Scan for the cell matching the given text and deliver its (X, Y) coordinate at center. 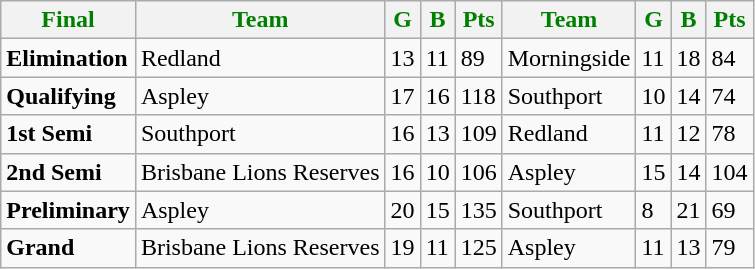
79 (730, 248)
Final (68, 20)
Qualifying (68, 96)
8 (654, 210)
12 (688, 134)
104 (730, 172)
74 (730, 96)
135 (478, 210)
78 (730, 134)
Elimination (68, 58)
1st Semi (68, 134)
19 (402, 248)
Grand (68, 248)
109 (478, 134)
18 (688, 58)
118 (478, 96)
Preliminary (68, 210)
69 (730, 210)
106 (478, 172)
125 (478, 248)
20 (402, 210)
Morningside (569, 58)
89 (478, 58)
84 (730, 58)
2nd Semi (68, 172)
17 (402, 96)
21 (688, 210)
